Find where the given text appears and provide that cell's center as (X, Y) coordinate. 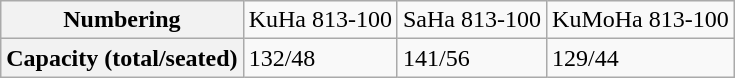
Numbering (122, 20)
129/44 (641, 58)
KuMoHa 813-100 (641, 20)
132/48 (320, 58)
Capacity (total/seated) (122, 58)
SaHa 813-100 (472, 20)
KuHa 813-100 (320, 20)
141/56 (472, 58)
